Pinpoint the cell where the given text exists, returning its (x, y) midpoint coordinate. 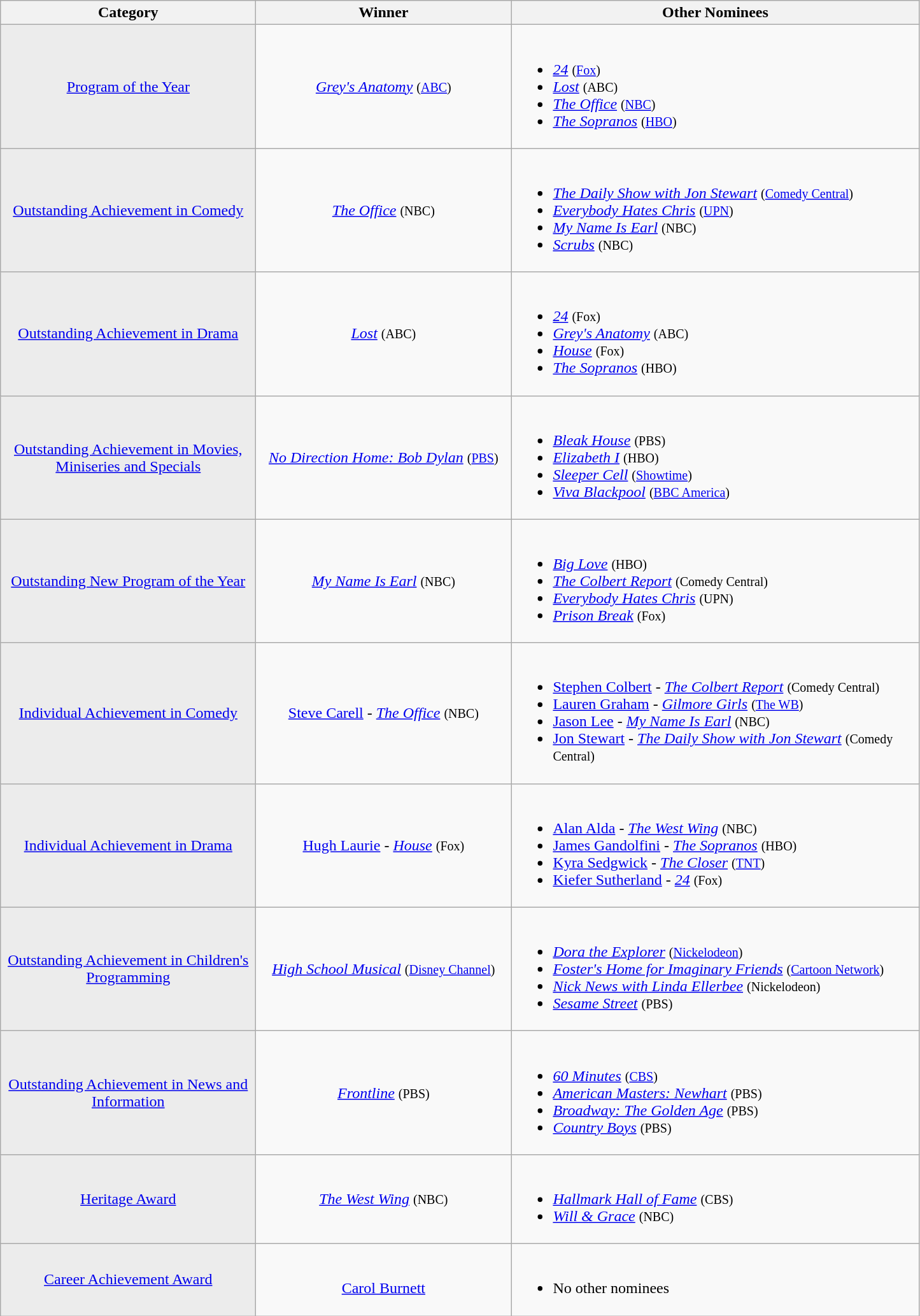
Frontline (PBS) (383, 1092)
Individual Achievement in Comedy (129, 713)
My Name Is Earl (NBC) (383, 581)
Outstanding Achievement in Drama (129, 334)
Outstanding Achievement in Comedy (129, 210)
Outstanding Achievement in Movies, Miniseries and Specials (129, 457)
Individual Achievement in Drama (129, 845)
Hugh Laurie - House (Fox) (383, 845)
Winner (383, 13)
Heritage Award (129, 1199)
Bleak House (PBS)Elizabeth I (HBO)Sleeper Cell (Showtime)Viva Blackpool (BBC America) (716, 457)
Lost (ABC) (383, 334)
Category (129, 13)
No other nominees (716, 1279)
The Daily Show with Jon Stewart (Comedy Central)Everybody Hates Chris (UPN)My Name Is Earl (NBC)Scrubs (NBC) (716, 210)
Dora the Explorer (Nickelodeon)Foster's Home for Imaginary Friends (Cartoon Network)Nick News with Linda Ellerbee (Nickelodeon)Sesame Street (PBS) (716, 969)
Outstanding Achievement in News and Information (129, 1092)
Grey's Anatomy (ABC) (383, 87)
Program of the Year (129, 87)
Outstanding Achievement in Children's Programming (129, 969)
Career Achievement Award (129, 1279)
Big Love (HBO)The Colbert Report (Comedy Central)Everybody Hates Chris (UPN)Prison Break (Fox) (716, 581)
High School Musical (Disney Channel) (383, 969)
Other Nominees (716, 13)
24 (Fox)Grey's Anatomy (ABC)House (Fox)The Sopranos (HBO) (716, 334)
Outstanding New Program of the Year (129, 581)
24 (Fox)Lost (ABC)The Office (NBC)The Sopranos (HBO) (716, 87)
60 Minutes (CBS)American Masters: Newhart (PBS)Broadway: The Golden Age (PBS)Country Boys (PBS) (716, 1092)
Alan Alda - The West Wing (NBC)James Gandolfini - The Sopranos (HBO)Kyra Sedgwick - The Closer (TNT)Kiefer Sutherland - 24 (Fox) (716, 845)
Carol Burnett (383, 1279)
The West Wing (NBC) (383, 1199)
Steve Carell - The Office (NBC) (383, 713)
The Office (NBC) (383, 210)
Hallmark Hall of Fame (CBS)Will & Grace (NBC) (716, 1199)
No Direction Home: Bob Dylan (PBS) (383, 457)
